From the cell containing the given text, extract its center point as [X, Y] coordinate. 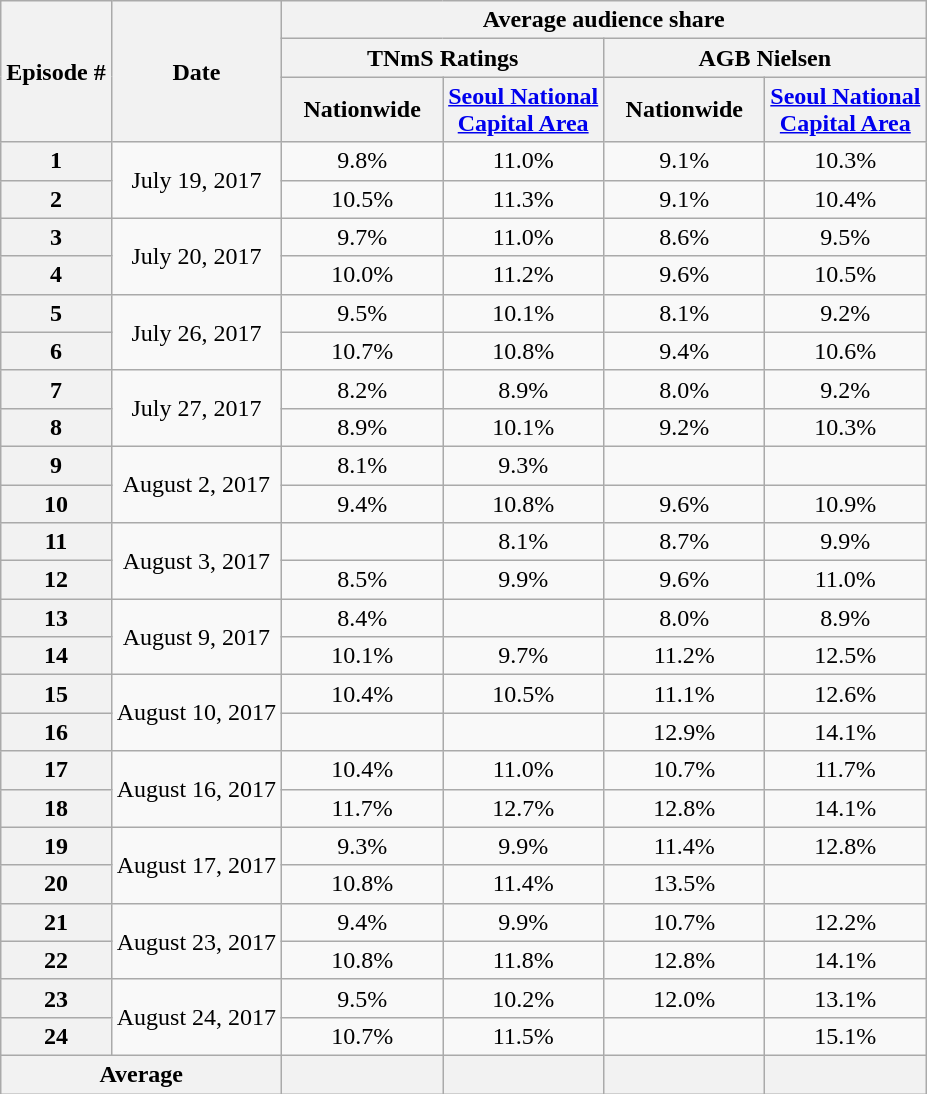
11.8% [524, 960]
8.5% [362, 580]
16 [56, 732]
12.5% [846, 656]
July 26, 2017 [196, 332]
24 [56, 1036]
3 [56, 237]
7 [56, 389]
14 [56, 656]
12 [56, 580]
August 9, 2017 [196, 637]
August 24, 2017 [196, 1017]
10.2% [524, 998]
12.2% [846, 922]
9 [56, 465]
August 3, 2017 [196, 561]
July 27, 2017 [196, 408]
August 10, 2017 [196, 713]
22 [56, 960]
15.1% [846, 1036]
12.9% [684, 732]
12.0% [684, 998]
13.1% [846, 998]
8.6% [684, 237]
10.9% [846, 503]
10.0% [362, 275]
8.2% [362, 389]
August 16, 2017 [196, 789]
8.7% [684, 542]
8 [56, 427]
19 [56, 846]
12.7% [524, 808]
Average [142, 1074]
23 [56, 998]
Date [196, 72]
17 [56, 770]
4 [56, 275]
July 20, 2017 [196, 256]
11.1% [684, 694]
11.5% [524, 1036]
11.3% [524, 199]
12.6% [846, 694]
Average audience share [604, 20]
July 19, 2017 [196, 180]
August 23, 2017 [196, 941]
20 [56, 884]
10 [56, 503]
9.8% [362, 161]
15 [56, 694]
5 [56, 313]
11 [56, 542]
13.5% [684, 884]
TNmS Ratings [443, 58]
8.4% [362, 618]
Episode # [56, 72]
6 [56, 351]
August 17, 2017 [196, 865]
21 [56, 922]
August 2, 2017 [196, 484]
2 [56, 199]
10.6% [846, 351]
13 [56, 618]
18 [56, 808]
AGB Nielsen [765, 58]
1 [56, 161]
